Find where the given text appears and provide that cell's center as [x, y] coordinate. 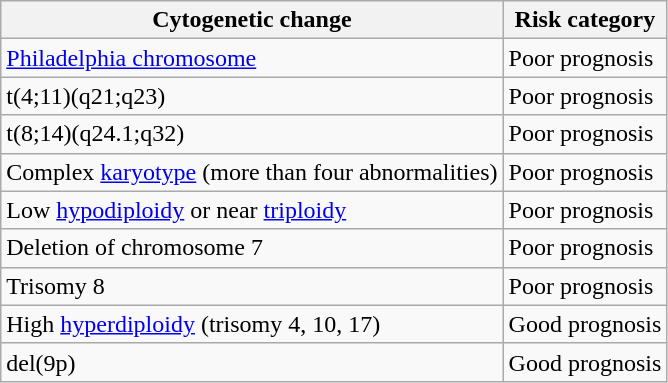
Philadelphia chromosome [252, 58]
Cytogenetic change [252, 20]
del(9p) [252, 362]
Trisomy 8 [252, 286]
Complex karyotype (more than four abnormalities) [252, 172]
Risk category [585, 20]
t(8;14)(q24.1;q32) [252, 134]
t(4;11)(q21;q23) [252, 96]
Low hypodiploidy or near triploidy [252, 210]
High hyperdiploidy (trisomy 4, 10, 17) [252, 324]
Deletion of chromosome 7 [252, 248]
